Search for the cell housing the specified text and yield its [X, Y] center coordinate. 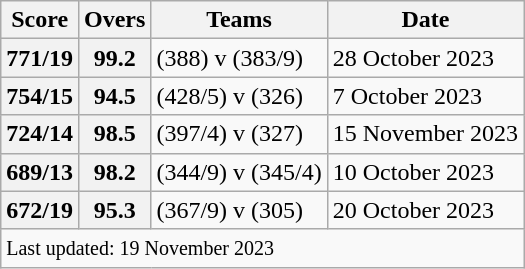
20 October 2023 [425, 210]
(428/5) v (326) [239, 96]
(367/9) v (305) [239, 210]
7 October 2023 [425, 96]
94.5 [114, 96]
771/19 [40, 58]
Date [425, 20]
(344/9) v (345/4) [239, 172]
(397/4) v (327) [239, 134]
689/13 [40, 172]
Teams [239, 20]
15 November 2023 [425, 134]
28 October 2023 [425, 58]
(388) v (383/9) [239, 58]
Score [40, 20]
99.2 [114, 58]
10 October 2023 [425, 172]
672/19 [40, 210]
Last updated: 19 November 2023 [262, 248]
Overs [114, 20]
98.2 [114, 172]
95.3 [114, 210]
98.5 [114, 134]
754/15 [40, 96]
724/14 [40, 134]
